Return the [x, y] coordinate for the center point of the cell that contains the specified text.  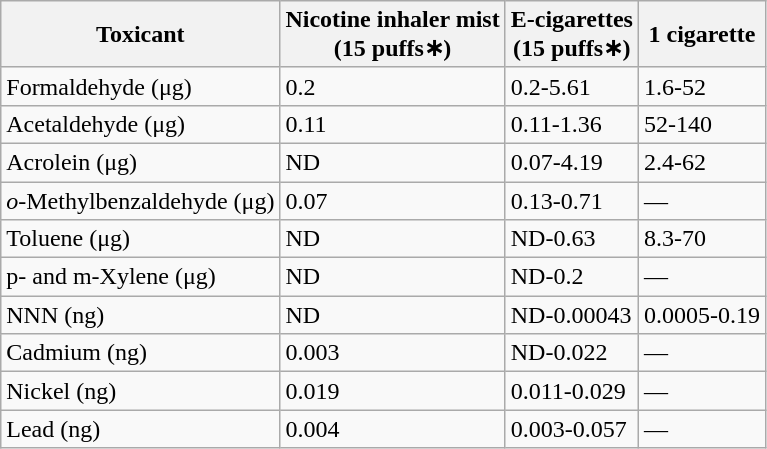
NNN (ng) [140, 315]
Formaldehyde (μg) [140, 86]
2.4-62 [702, 162]
Lead (ng) [140, 429]
0.07 [392, 201]
Cadmium (ng) [140, 353]
0.019 [392, 391]
0.11 [392, 124]
52-140 [702, 124]
0.011-0.029 [572, 391]
0.2 [392, 86]
ND-0.00043 [572, 315]
8.3-70 [702, 239]
0.07-4.19 [572, 162]
o-Methylbenzaldehyde (μg) [140, 201]
Nickel (ng) [140, 391]
0.13-0.71 [572, 201]
1.6-52 [702, 86]
0.003 [392, 353]
0.003-0.057 [572, 429]
p- and m-Xylene (μg) [140, 277]
Acrolein (μg) [140, 162]
Acetaldehyde (μg) [140, 124]
Toluene (μg) [140, 239]
ND-0.63 [572, 239]
0.2-5.61 [572, 86]
ND-0.022 [572, 353]
Toxicant [140, 34]
E-cigarettes(15 puffs∗) [572, 34]
Nicotine inhaler mist(15 puffs∗) [392, 34]
0.0005-0.19 [702, 315]
0.11-1.36 [572, 124]
0.004 [392, 429]
1 cigarette [702, 34]
ND-0.2 [572, 277]
